From the cell containing the given text, extract its center point as [X, Y] coordinate. 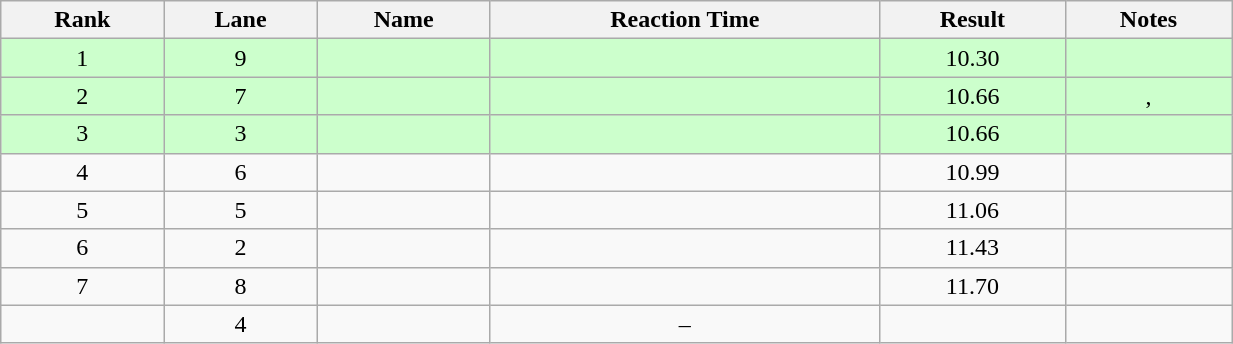
8 [240, 286]
11.43 [972, 248]
9 [240, 58]
11.70 [972, 286]
Name [404, 20]
Reaction Time [684, 20]
Rank [82, 20]
Result [972, 20]
Lane [240, 20]
1 [82, 58]
, [1148, 96]
10.30 [972, 58]
10.99 [972, 172]
11.06 [972, 210]
Notes [1148, 20]
– [684, 324]
